Identify which cell holds the provided text, then report its (x, y) central coordinate. 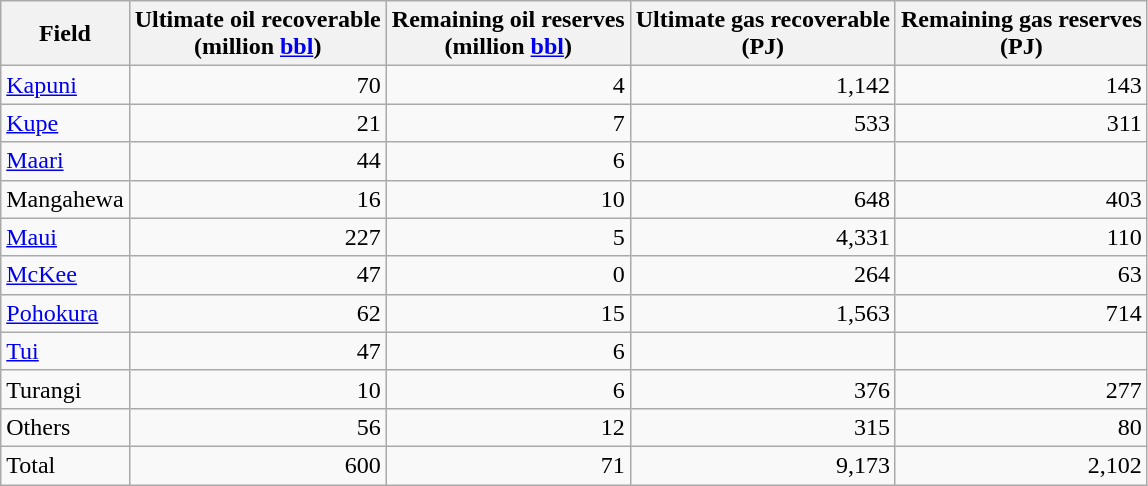
7 (508, 123)
Total (65, 465)
Field (65, 34)
277 (1021, 389)
56 (258, 427)
1,142 (762, 85)
McKee (65, 275)
110 (1021, 237)
4 (508, 85)
264 (762, 275)
15 (508, 313)
533 (762, 123)
Maui (65, 237)
Turangi (65, 389)
315 (762, 427)
Mangahewa (65, 199)
70 (258, 85)
12 (508, 427)
1,563 (762, 313)
Maari (65, 161)
403 (1021, 199)
0 (508, 275)
5 (508, 237)
648 (762, 199)
376 (762, 389)
62 (258, 313)
80 (1021, 427)
Remaining gas reserves (PJ) (1021, 34)
Remaining oil reserves (million bbl) (508, 34)
Tui (65, 351)
4,331 (762, 237)
9,173 (762, 465)
Ultimate gas recoverable (PJ) (762, 34)
Ultimate oil recoverable (million bbl) (258, 34)
2,102 (1021, 465)
Kapuni (65, 85)
714 (1021, 313)
Kupe (65, 123)
311 (1021, 123)
Others (65, 427)
71 (508, 465)
600 (258, 465)
227 (258, 237)
16 (258, 199)
44 (258, 161)
63 (1021, 275)
21 (258, 123)
143 (1021, 85)
Pohokura (65, 313)
